Return [X, Y] of the center of cell containing provided text 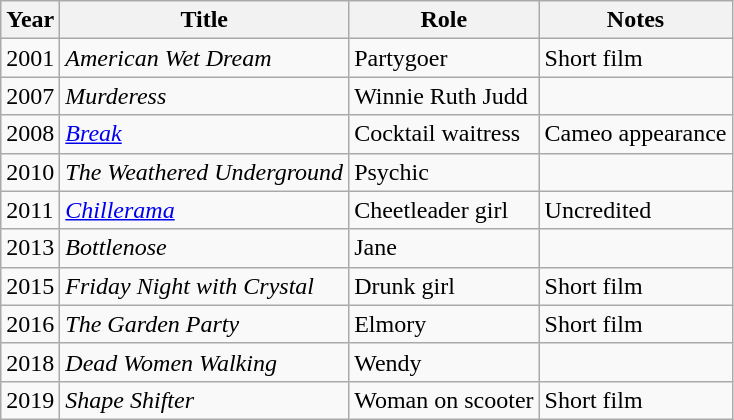
2011 [30, 210]
Woman on scooter [444, 400]
Winnie Ruth Judd [444, 96]
Shape Shifter [204, 400]
2013 [30, 248]
Cocktail waitress [444, 134]
2018 [30, 362]
American Wet Dream [204, 58]
Drunk girl [444, 286]
2010 [30, 172]
2015 [30, 286]
Murderess [204, 96]
Friday Night with Crystal [204, 286]
The Weathered Underground [204, 172]
The Garden Party [204, 324]
2016 [30, 324]
Elmory [444, 324]
Cameo appearance [636, 134]
Dead Women Walking [204, 362]
Role [444, 20]
2019 [30, 400]
Title [204, 20]
Partygoer [444, 58]
Uncredited [636, 210]
Wendy [444, 362]
Jane [444, 248]
2008 [30, 134]
2001 [30, 58]
Psychic [444, 172]
Cheetleader girl [444, 210]
Year [30, 20]
Break [204, 134]
Bottlenose [204, 248]
Notes [636, 20]
2007 [30, 96]
Chillerama [204, 210]
